Identify which cell holds the provided text, then report its [x, y] central coordinate. 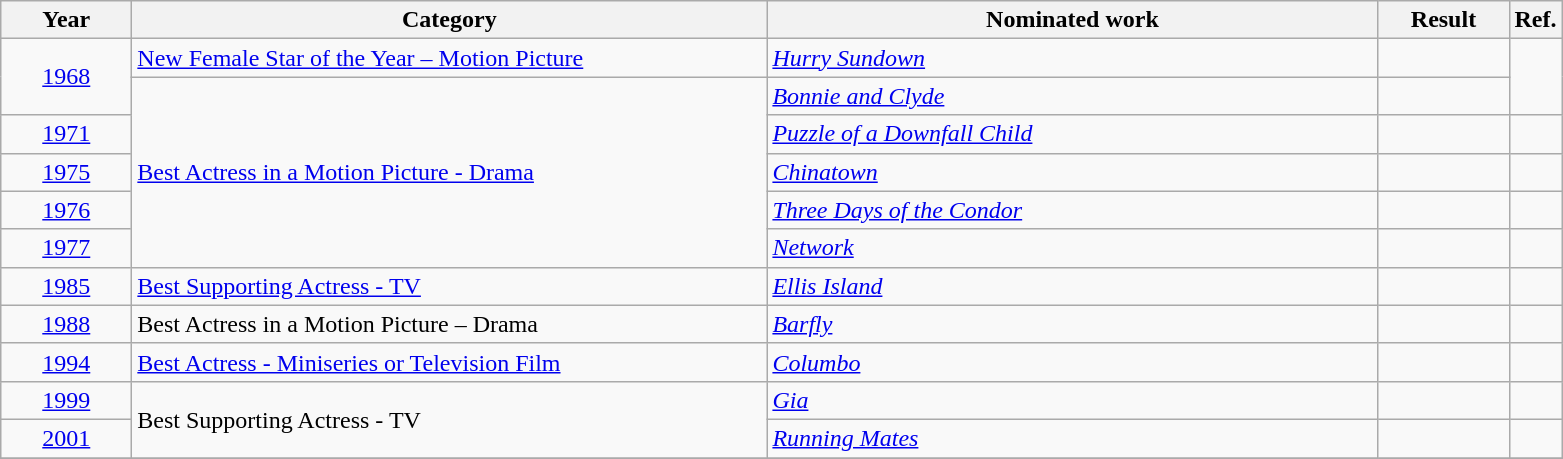
1985 [66, 286]
Ellis Island [1072, 286]
Hurry Sundown [1072, 58]
1977 [66, 248]
Three Days of the Condor [1072, 210]
New Female Star of the Year – Motion Picture [450, 58]
Year [66, 20]
Bonnie and Clyde [1072, 96]
2001 [66, 438]
Best Actress in a Motion Picture - Drama [450, 172]
Running Mates [1072, 438]
1976 [66, 210]
Puzzle of a Downfall Child [1072, 134]
Best Actress in a Motion Picture – Drama [450, 324]
1988 [66, 324]
Nominated work [1072, 20]
Chinatown [1072, 172]
1971 [66, 134]
1999 [66, 400]
Ref. [1536, 20]
Columbo [1072, 362]
Barfly [1072, 324]
Result [1444, 20]
Best Actress - Miniseries or Television Film [450, 362]
Network [1072, 248]
1968 [66, 77]
Category [450, 20]
Gia [1072, 400]
1975 [66, 172]
1994 [66, 362]
